Scan for the cell matching the given text and deliver its (X, Y) coordinate at center. 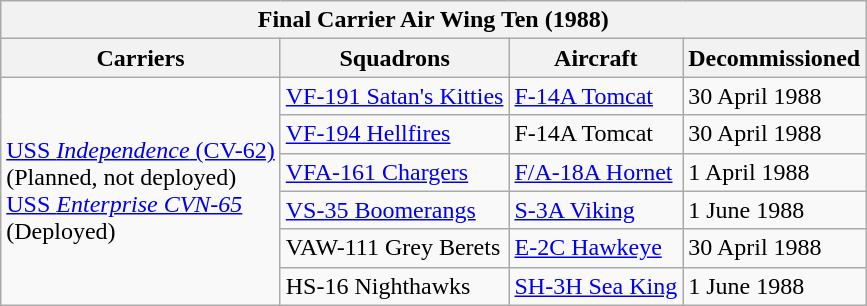
S-3A Viking (596, 210)
VS-35 Boomerangs (394, 210)
Carriers (140, 58)
1 April 1988 (774, 172)
VFA-161 Chargers (394, 172)
VF-194 Hellfires (394, 134)
Aircraft (596, 58)
HS-16 Nighthawks (394, 286)
F/A-18A Hornet (596, 172)
VF-191 Satan's Kitties (394, 96)
Decommissioned (774, 58)
VAW-111 Grey Berets (394, 248)
USS Independence (CV-62)(Planned, not deployed)USS Enterprise CVN-65(Deployed) (140, 191)
E-2C Hawkeye (596, 248)
Final Carrier Air Wing Ten (1988) (434, 20)
SH-3H Sea King (596, 286)
Squadrons (394, 58)
